Detect which cell encompasses the target text, then output its [X, Y] center coordinate. 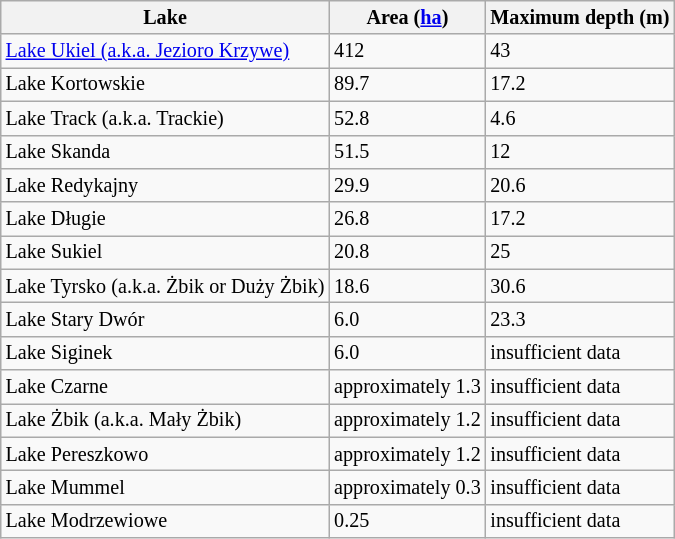
412 [407, 51]
Lake Skanda [166, 152]
Lake Siginek [166, 353]
Lake Mummel [166, 488]
26.8 [407, 219]
51.5 [407, 152]
Lake Żbik (a.k.a. Mały Żbik) [166, 421]
0.25 [407, 521]
52.8 [407, 118]
Lake Kortowskie [166, 85]
Lake Długie [166, 219]
29.9 [407, 186]
18.6 [407, 286]
Lake Ukiel (a.k.a. Jezioro Krzywe) [166, 51]
Lake Tyrsko (a.k.a. Żbik or Duży Żbik) [166, 286]
Area (ha) [407, 18]
12 [580, 152]
approximately 1.3 [407, 387]
30.6 [580, 286]
Lake Track (a.k.a. Trackie) [166, 118]
Lake Redykajny [166, 186]
43 [580, 51]
approximately 0.3 [407, 488]
Maximum depth (m) [580, 18]
89.7 [407, 85]
Lake Stary Dwór [166, 320]
Lake [166, 18]
23.3 [580, 320]
25 [580, 253]
20.8 [407, 253]
Lake Sukiel [166, 253]
Lake Czarne [166, 387]
4.6 [580, 118]
20.6 [580, 186]
Lake Pereszkowo [166, 454]
Lake Modrzewiowe [166, 521]
